Capture the cell that displays the provided text and extract its (x, y) central coordinate. 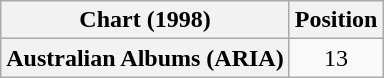
Position (336, 20)
Chart (1998) (145, 20)
13 (336, 58)
Australian Albums (ARIA) (145, 58)
